From the cell containing the given text, extract its center point as [x, y] coordinate. 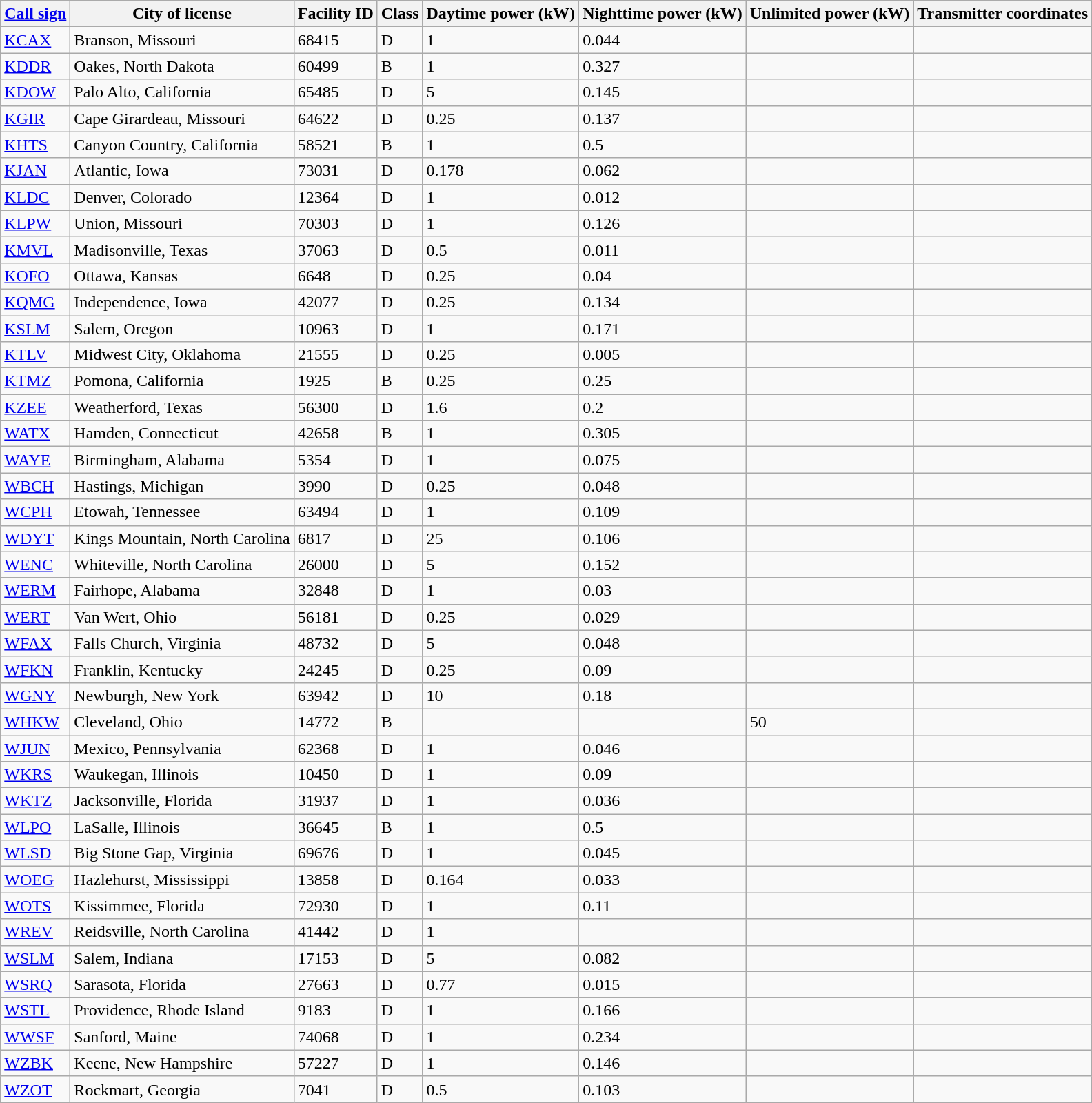
57227 [335, 1063]
Cleveland, Ohio [182, 722]
48732 [335, 643]
KHTS [36, 145]
56300 [335, 407]
65485 [335, 92]
Fairhope, Alabama [182, 591]
WZOT [36, 1089]
14772 [335, 722]
25 [501, 538]
Jacksonville, Florida [182, 801]
WOTS [36, 906]
0.11 [663, 906]
WCPH [36, 512]
0.103 [663, 1089]
3990 [335, 486]
WLPO [36, 827]
69676 [335, 853]
6648 [335, 276]
WKTZ [36, 801]
Falls Church, Virginia [182, 643]
Hazlehurst, Mississippi [182, 880]
72930 [335, 906]
0.046 [663, 748]
WZBK [36, 1063]
0.012 [663, 197]
WSTL [36, 1011]
Providence, Rhode Island [182, 1011]
Madisonville, Texas [182, 250]
0.152 [663, 565]
City of license [182, 14]
0.126 [663, 223]
41442 [335, 932]
WHKW [36, 722]
Newburgh, New York [182, 696]
63494 [335, 512]
0.327 [663, 66]
Unlimited power (kW) [830, 14]
WERM [36, 591]
KMVL [36, 250]
LaSalle, Illinois [182, 827]
KZEE [36, 407]
60499 [335, 66]
73031 [335, 171]
64622 [335, 119]
Rockmart, Georgia [182, 1089]
WOEG [36, 880]
KLPW [36, 223]
50 [830, 722]
Kissimmee, Florida [182, 906]
WWSF [36, 1037]
Nighttime power (kW) [663, 14]
WFKN [36, 669]
Sanford, Maine [182, 1037]
Big Stone Gap, Virginia [182, 853]
0.18 [663, 696]
0.77 [501, 984]
Salem, Oregon [182, 329]
0.305 [663, 434]
KGIR [36, 119]
0.045 [663, 853]
KTMZ [36, 381]
0.036 [663, 801]
7041 [335, 1089]
Mexico, Pennsylvania [182, 748]
KDOW [36, 92]
0.005 [663, 355]
KLDC [36, 197]
0.029 [663, 617]
KCAX [36, 40]
WENC [36, 565]
6817 [335, 538]
68415 [335, 40]
5354 [335, 460]
Kings Mountain, North Carolina [182, 538]
WATX [36, 434]
Cape Girardeau, Missouri [182, 119]
63942 [335, 696]
Van Wert, Ohio [182, 617]
Etowah, Tennessee [182, 512]
Ottawa, Kansas [182, 276]
0.2 [663, 407]
Midwest City, Oklahoma [182, 355]
KSLM [36, 329]
WFAX [36, 643]
0.106 [663, 538]
10450 [335, 775]
0.011 [663, 250]
KOFO [36, 276]
Waukegan, Illinois [182, 775]
17153 [335, 958]
Canyon Country, California [182, 145]
58521 [335, 145]
Keene, New Hampshire [182, 1063]
Palo Alto, California [182, 92]
42658 [335, 434]
KTLV [36, 355]
0.062 [663, 171]
Pomona, California [182, 381]
1.6 [501, 407]
0.04 [663, 276]
WBCH [36, 486]
WREV [36, 932]
WAYE [36, 460]
1925 [335, 381]
37063 [335, 250]
Hastings, Michigan [182, 486]
Transmitter coordinates [1002, 14]
0.075 [663, 460]
0.015 [663, 984]
74068 [335, 1037]
Salem, Indiana [182, 958]
Call sign [36, 14]
0.171 [663, 329]
26000 [335, 565]
12364 [335, 197]
32848 [335, 591]
Union, Missouri [182, 223]
56181 [335, 617]
Weatherford, Texas [182, 407]
KQMG [36, 302]
0.145 [663, 92]
WLSD [36, 853]
24245 [335, 669]
Branson, Missouri [182, 40]
WSLM [36, 958]
0.033 [663, 880]
36645 [335, 827]
0.164 [501, 880]
Reidsville, North Carolina [182, 932]
0.03 [663, 591]
0.082 [663, 958]
0.166 [663, 1011]
Sarasota, Florida [182, 984]
0.044 [663, 40]
21555 [335, 355]
Facility ID [335, 14]
WKRS [36, 775]
0.109 [663, 512]
WERT [36, 617]
Class [400, 14]
Independence, Iowa [182, 302]
Hamden, Connecticut [182, 434]
KJAN [36, 171]
Franklin, Kentucky [182, 669]
42077 [335, 302]
62368 [335, 748]
Atlantic, Iowa [182, 171]
0.137 [663, 119]
KDDR [36, 66]
Oakes, North Dakota [182, 66]
WJUN [36, 748]
0.178 [501, 171]
Daytime power (kW) [501, 14]
13858 [335, 880]
10963 [335, 329]
0.134 [663, 302]
31937 [335, 801]
Denver, Colorado [182, 197]
9183 [335, 1011]
WSRQ [36, 984]
WDYT [36, 538]
70303 [335, 223]
10 [501, 696]
0.146 [663, 1063]
Whiteville, North Carolina [182, 565]
Birmingham, Alabama [182, 460]
27663 [335, 984]
WGNY [36, 696]
0.234 [663, 1037]
